From the cell containing the given text, extract its center point as [X, Y] coordinate. 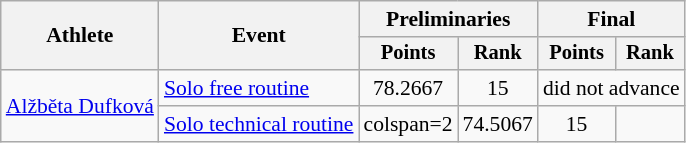
Solo technical routine [259, 124]
Final [612, 19]
Event [259, 36]
colspan=2 [408, 124]
Solo free routine [259, 88]
Athlete [80, 36]
78.2667 [408, 88]
74.5067 [498, 124]
Alžběta Dufková [80, 106]
Preliminaries [448, 19]
did not advance [612, 88]
